Return the [x, y] coordinate for the center point of the cell that contains the specified text.  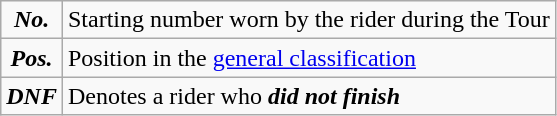
No. [32, 20]
DNF [32, 96]
Starting number worn by the rider during the Tour [308, 20]
Position in the general classification [308, 58]
Denotes a rider who did not finish [308, 96]
Pos. [32, 58]
